Identify which cell holds the provided text, then report its [x, y] central coordinate. 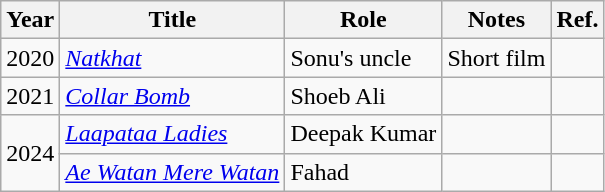
2024 [30, 153]
Short film [496, 58]
Ae Watan Mere Watan [172, 172]
2020 [30, 58]
Deepak Kumar [364, 134]
Notes [496, 20]
Ref. [578, 20]
Natkhat [172, 58]
Role [364, 20]
Year [30, 20]
Collar Bomb [172, 96]
Shoeb Ali [364, 96]
Title [172, 20]
Fahad [364, 172]
2021 [30, 96]
Laapataa Ladies [172, 134]
Sonu's uncle [364, 58]
